Return the [x, y] coordinate for the center point of the cell that contains the specified text.  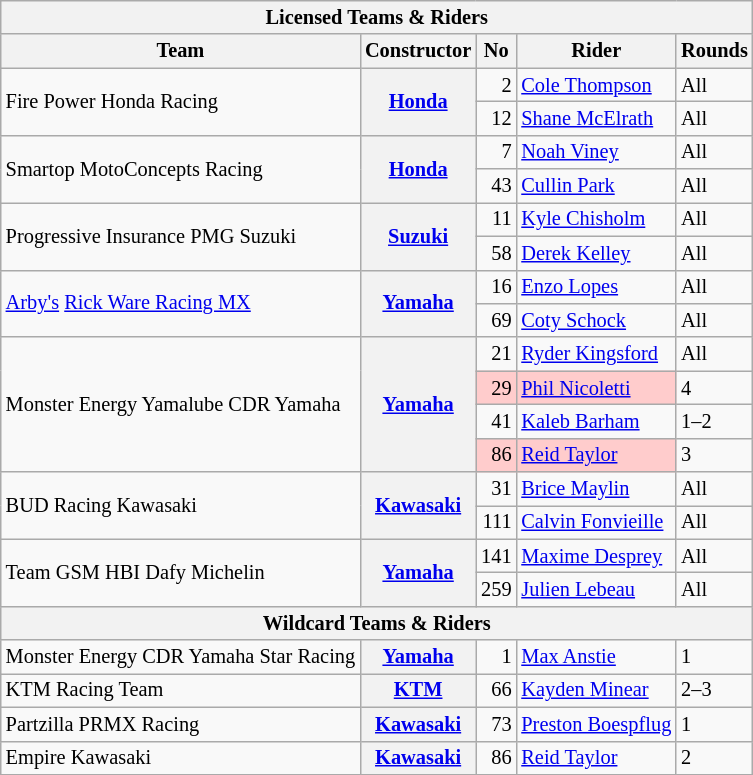
Suzuki [418, 236]
Maxime Desprey [596, 556]
KTM Racing Team [180, 690]
Noah Viney [596, 152]
Cole Thompson [596, 85]
Wildcard Teams & Riders [377, 623]
Team GSM HBI Dafy Michelin [180, 572]
Brice Maylin [596, 489]
Rounds [714, 51]
KTM [418, 690]
Fire Power Honda Racing [180, 102]
16 [496, 287]
111 [496, 522]
Ryder Kingsford [596, 354]
Monster Energy Yamalube CDR Yamaha [180, 404]
Progressive Insurance PMG Suzuki [180, 236]
Rider [596, 51]
Smartop MotoConcepts Racing [180, 168]
Kaleb Barham [596, 421]
Licensed Teams & Riders [377, 17]
Enzo Lopes [596, 287]
Team [180, 51]
BUD Racing Kawasaki [180, 506]
3 [714, 455]
Max Anstie [596, 657]
Empire Kawasaki [180, 758]
Constructor [418, 51]
58 [496, 253]
Derek Kelley [596, 253]
Julien Lebeau [596, 589]
Phil Nicoletti [596, 388]
No [496, 51]
Shane McElrath [596, 118]
69 [496, 320]
21 [496, 354]
73 [496, 724]
Coty Schock [596, 320]
259 [496, 589]
Cullin Park [596, 186]
11 [496, 219]
41 [496, 421]
29 [496, 388]
43 [496, 186]
Kayden Minear [596, 690]
Monster Energy CDR Yamaha Star Racing [180, 657]
2–3 [714, 690]
4 [714, 388]
66 [496, 690]
Preston Boespflug [596, 724]
Partzilla PRMX Racing [180, 724]
Arby's Rick Ware Racing MX [180, 304]
12 [496, 118]
31 [496, 489]
141 [496, 556]
Kyle Chisholm [596, 219]
1–2 [714, 421]
7 [496, 152]
Calvin Fonvieille [596, 522]
